Return the [X, Y] coordinate for the center point of the cell that contains the specified text.  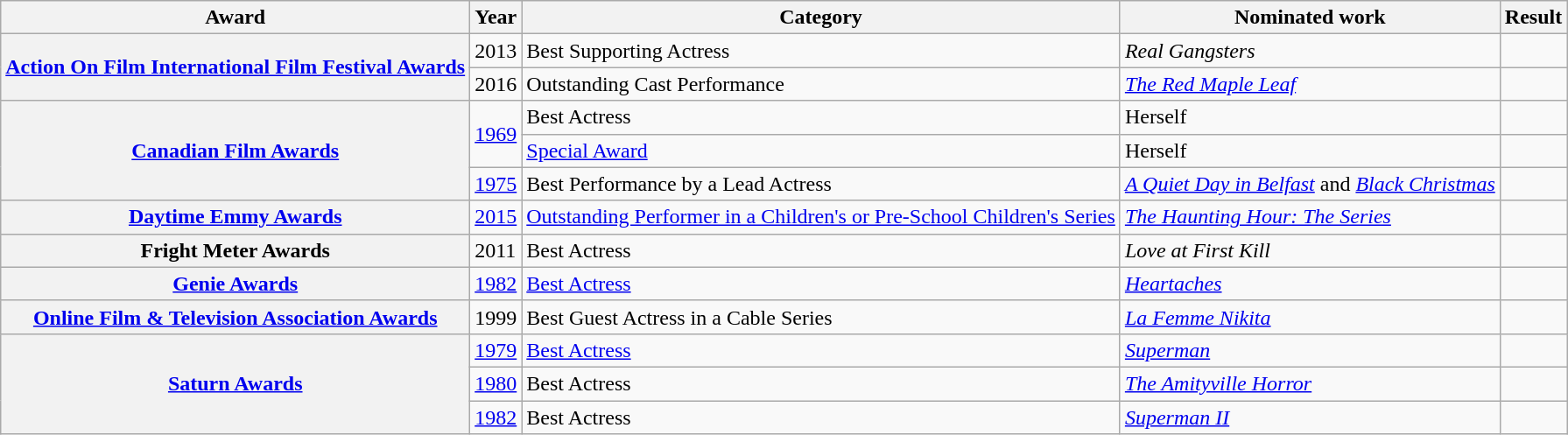
2011 [496, 250]
2015 [496, 217]
1969 [496, 134]
The Red Maple Leaf [1310, 84]
Outstanding Cast Performance [821, 84]
Superman [1310, 350]
Award [236, 18]
Category [821, 18]
Love at First Kill [1310, 250]
Result [1533, 18]
Fright Meter Awards [236, 250]
Action On Film International Film Festival Awards [236, 67]
A Quiet Day in Belfast and Black Christmas [1310, 184]
Best Performance by a Lead Actress [821, 184]
1979 [496, 350]
2016 [496, 84]
Nominated work [1310, 18]
Canadian Film Awards [236, 151]
Superman II [1310, 417]
Outstanding Performer in a Children's or Pre-School Children's Series [821, 217]
La Femme Nikita [1310, 317]
Heartaches [1310, 284]
Best Guest Actress in a Cable Series [821, 317]
1999 [496, 317]
Best Supporting Actress [821, 51]
Year [496, 18]
Online Film & Television Association Awards [236, 317]
Special Award [821, 151]
2013 [496, 51]
1975 [496, 184]
Daytime Emmy Awards [236, 217]
The Haunting Hour: The Series [1310, 217]
Real Gangsters [1310, 51]
1980 [496, 383]
Saturn Awards [236, 383]
The Amityville Horror [1310, 383]
Genie Awards [236, 284]
